Output the [X, Y] coordinate of the center of the cell containing the given text.  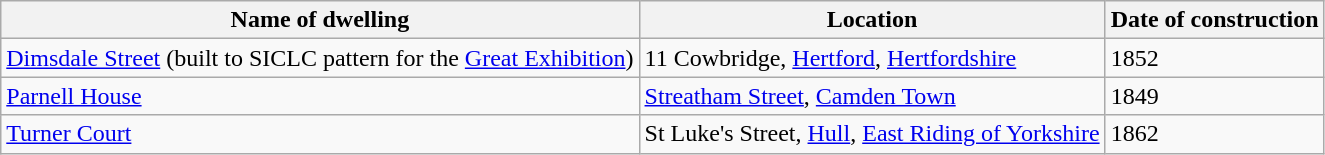
Location [872, 20]
1852 [1214, 58]
Name of dwelling [320, 20]
1862 [1214, 134]
Streatham Street, Camden Town [872, 96]
Dimsdale Street (built to SICLC pattern for the Great Exhibition) [320, 58]
St Luke's Street, Hull, East Riding of Yorkshire [872, 134]
1849 [1214, 96]
Date of construction [1214, 20]
Parnell House [320, 96]
11 Cowbridge, Hertford, Hertfordshire [872, 58]
Turner Court [320, 134]
